Find where the given text appears and provide that cell's center as (X, Y) coordinate. 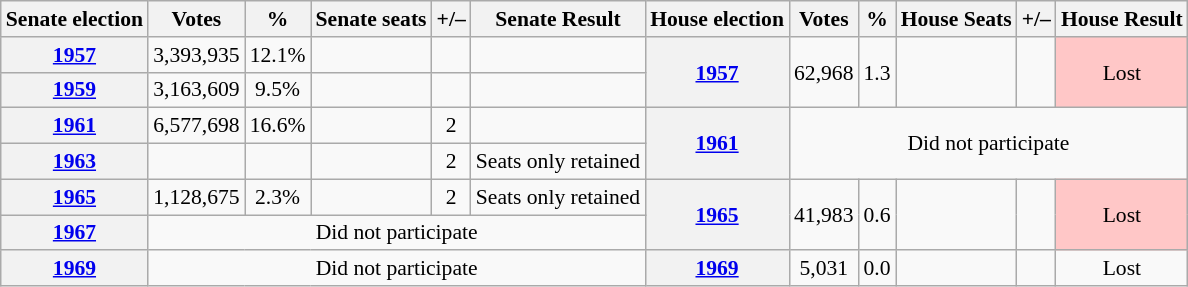
1,128,675 (196, 197)
1967 (74, 233)
6,577,698 (196, 126)
3,163,609 (196, 90)
5,031 (824, 269)
0.6 (876, 214)
House election (717, 19)
62,968 (824, 72)
0.0 (876, 269)
12.1% (278, 55)
41,983 (824, 214)
Senate Result (558, 19)
16.6% (278, 126)
House Result (1122, 19)
2.3% (278, 197)
3,393,935 (196, 55)
1963 (74, 162)
House Seats (956, 19)
Senate election (74, 19)
Senate seats (370, 19)
1.3 (876, 72)
9.5% (278, 90)
1959 (74, 90)
